Scan for the cell matching the given text and deliver its (X, Y) coordinate at center. 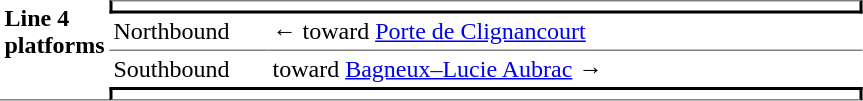
toward Bagneux–Lucie Aubrac → (565, 69)
Line 4 platforms (54, 50)
Northbound (188, 33)
← toward Porte de Clignancourt (565, 33)
Southbound (188, 69)
